Find where the given text appears and provide that cell's center as [x, y] coordinate. 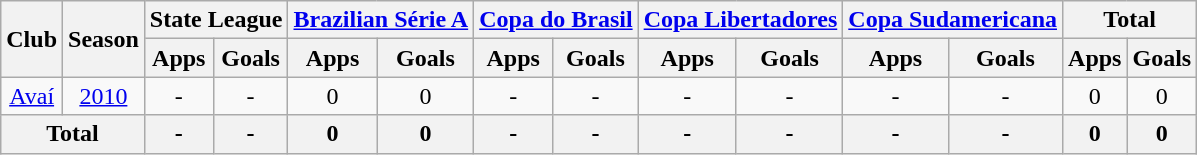
State League [216, 20]
Club [32, 39]
2010 [104, 96]
Copa do Brasil [556, 20]
Avaí [32, 96]
Copa Libertadores [740, 20]
Copa Sudamericana [953, 20]
Season [104, 39]
Brazilian Série A [381, 20]
